Capture the cell that displays the provided text and extract its [x, y] central coordinate. 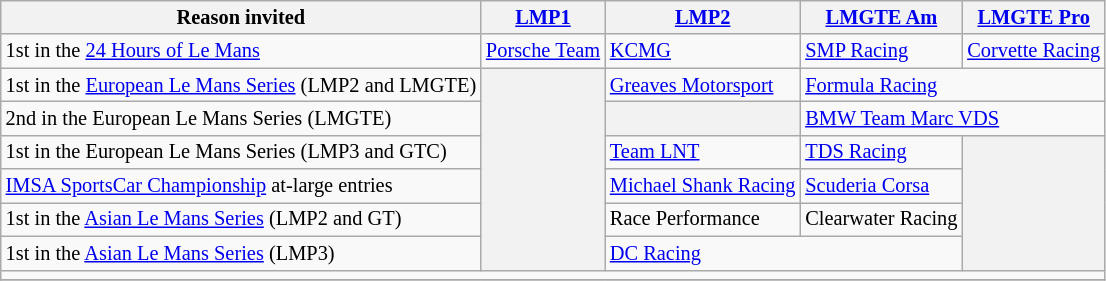
1st in the European Le Mans Series (LMP3 and GTC) [241, 152]
1st in the European Le Mans Series (LMP2 and LMGTE) [241, 85]
IMSA SportsCar Championship at-large entries [241, 186]
Greaves Motorsport [702, 85]
SMP Racing [881, 51]
LMP2 [702, 17]
Clearwater Racing [881, 219]
BMW Team Marc VDS [952, 118]
Formula Racing [952, 85]
LMGTE Am [881, 17]
Corvette Racing [1034, 51]
Reason invited [241, 17]
Michael Shank Racing [702, 186]
LMP1 [543, 17]
Race Performance [702, 219]
DC Racing [784, 253]
Scuderia Corsa [881, 186]
1st in the Asian Le Mans Series (LMP3) [241, 253]
1st in the Asian Le Mans Series (LMP2 and GT) [241, 219]
2nd in the European Le Mans Series (LMGTE) [241, 118]
Team LNT [702, 152]
Porsche Team [543, 51]
LMGTE Pro [1034, 17]
TDS Racing [881, 152]
KCMG [702, 51]
1st in the 24 Hours of Le Mans [241, 51]
